Provide the (x, y) coordinate of the cell's center where the given text is located.  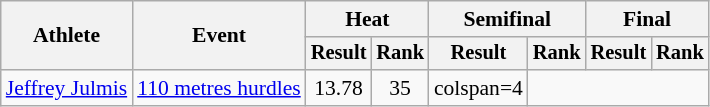
Jeffrey Julmis (66, 88)
Athlete (66, 36)
Heat (368, 19)
110 metres hurdles (219, 88)
35 (400, 88)
Final (648, 19)
colspan=4 (478, 88)
Event (219, 36)
Semifinal (508, 19)
13.78 (339, 88)
